From the cell containing the given text, extract its center point as (x, y) coordinate. 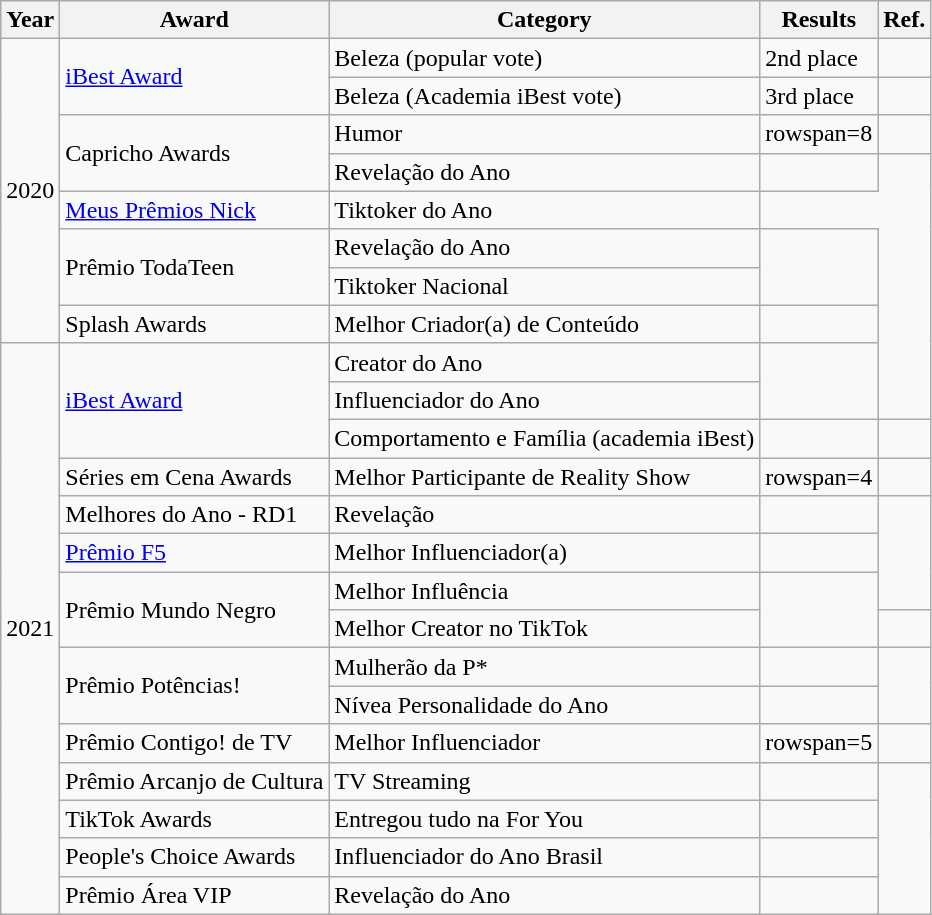
Influenciador do Ano (544, 400)
Year (30, 20)
Séries em Cena Awards (194, 477)
Tiktoker do Ano (544, 210)
Influenciador do Ano Brasil (544, 857)
Comportamento e Família (academia iBest) (544, 438)
Melhor Participante de Reality Show (544, 477)
Melhor Influenciador(a) (544, 553)
3rd place (819, 96)
Capricho Awards (194, 153)
Prêmio F5 (194, 553)
Prêmio Área VIP (194, 895)
Revelação (544, 515)
rowspan=8 (819, 134)
2nd place (819, 58)
Nívea Personalidade do Ano (544, 705)
Prêmio Potências! (194, 686)
Melhor Criador(a) de Conteúdo (544, 324)
Prêmio Contigo! de TV (194, 743)
Creator do Ano (544, 362)
People's Choice Awards (194, 857)
Tiktoker Nacional (544, 286)
Melhores do Ano - RD1 (194, 515)
rowspan=5 (819, 743)
TikTok Awards (194, 819)
Category (544, 20)
Ref. (904, 20)
TV Streaming (544, 781)
rowspan=4 (819, 477)
Award (194, 20)
Melhor Influência (544, 591)
2020 (30, 191)
Prêmio TodaTeen (194, 267)
Splash Awards (194, 324)
Prêmio Mundo Negro (194, 610)
Humor (544, 134)
Melhor Influenciador (544, 743)
Mulherão da P* (544, 667)
Entregou tudo na For You (544, 819)
Prêmio Arcanjo de Cultura (194, 781)
Melhor Creator no TikTok (544, 629)
Beleza (Academia iBest vote) (544, 96)
Meus Prêmios Nick (194, 210)
Results (819, 20)
Beleza (popular vote) (544, 58)
2021 (30, 628)
